Find where the given text appears and provide that cell's center as (X, Y) coordinate. 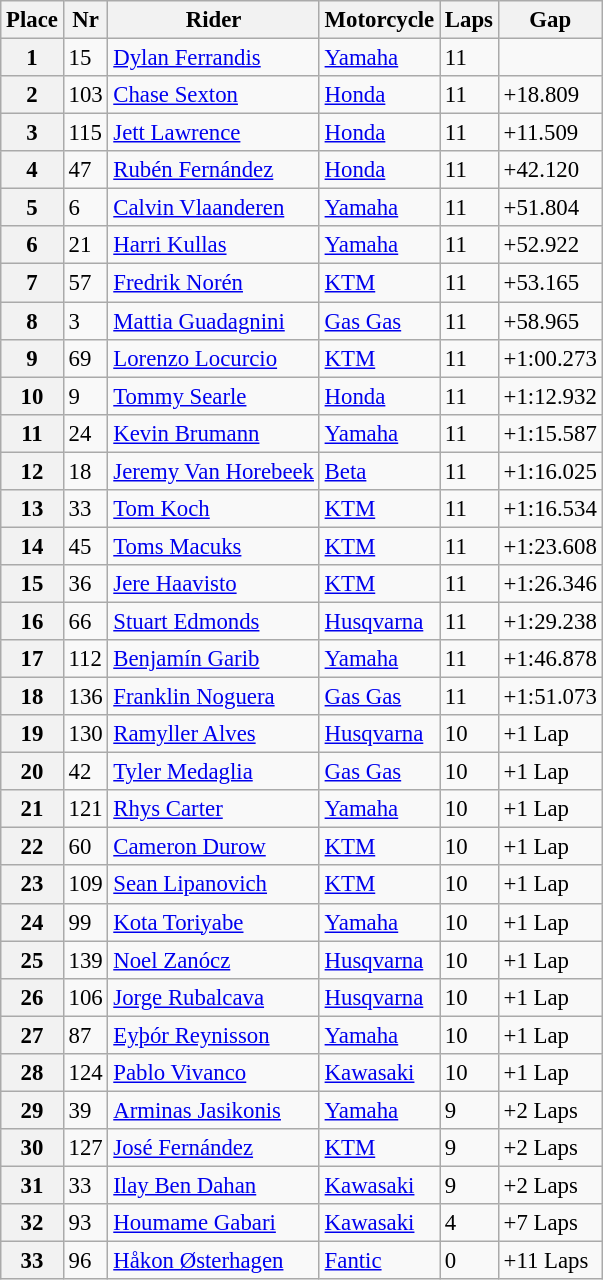
Mattia Guadagnini (214, 321)
103 (86, 95)
+18.809 (550, 95)
26 (32, 997)
32 (32, 1223)
1 (32, 58)
27 (32, 1035)
Gap (550, 20)
+1:46.878 (550, 659)
Kota Toriyabe (214, 922)
Jeremy Van Horebeek (214, 471)
66 (86, 621)
29 (32, 1110)
Tyler Medaglia (214, 772)
28 (32, 1073)
109 (86, 885)
30 (32, 1148)
124 (86, 1073)
+42.120 (550, 170)
22 (32, 847)
8 (32, 321)
Dylan Ferrandis (214, 58)
Jorge Rubalcava (214, 997)
+51.804 (550, 208)
Rhys Carter (214, 809)
16 (32, 621)
Calvin Vlaanderen (214, 208)
Sean Lipanovich (214, 885)
5 (32, 208)
115 (86, 133)
+52.922 (550, 245)
121 (86, 809)
Stuart Edmonds (214, 621)
Arminas Jasikonis (214, 1110)
31 (32, 1185)
Benjamín Garib (214, 659)
Nr (86, 20)
Laps (470, 20)
Houmame Gabari (214, 1223)
+11 Laps (550, 1261)
17 (32, 659)
Ilay Ben Dahan (214, 1185)
136 (86, 697)
69 (86, 358)
+1:51.073 (550, 697)
93 (86, 1223)
+11.509 (550, 133)
+58.965 (550, 321)
Motorcycle (379, 20)
14 (32, 546)
19 (32, 734)
87 (86, 1035)
Ramyller Alves (214, 734)
12 (32, 471)
+1:15.587 (550, 433)
Beta (379, 471)
+7 Laps (550, 1223)
Fredrik Norén (214, 283)
36 (86, 584)
José Fernández (214, 1148)
+1:00.273 (550, 358)
Håkon Østerhagen (214, 1261)
+1:16.025 (550, 471)
106 (86, 997)
Toms Macuks (214, 546)
Lorenzo Locurcio (214, 358)
Fantic (379, 1261)
57 (86, 283)
2 (32, 95)
60 (86, 847)
Rubén Fernández (214, 170)
Franklin Noguera (214, 697)
Rider (214, 20)
96 (86, 1261)
112 (86, 659)
23 (32, 885)
0 (470, 1261)
Jere Haavisto (214, 584)
47 (86, 170)
Kevin Brumann (214, 433)
42 (86, 772)
Harri Kullas (214, 245)
Place (32, 20)
Cameron Durow (214, 847)
+1:12.932 (550, 396)
139 (86, 960)
Eyþór Reynisson (214, 1035)
Tommy Searle (214, 396)
20 (32, 772)
Pablo Vivanco (214, 1073)
Jett Lawrence (214, 133)
+1:26.346 (550, 584)
Chase Sexton (214, 95)
13 (32, 509)
127 (86, 1148)
130 (86, 734)
7 (32, 283)
+1:16.534 (550, 509)
99 (86, 922)
45 (86, 546)
Noel Zanócz (214, 960)
+53.165 (550, 283)
+1:23.608 (550, 546)
25 (32, 960)
+1:29.238 (550, 621)
Tom Koch (214, 509)
39 (86, 1110)
